Provide the [X, Y] coordinate of the cell's center where the given text is located.  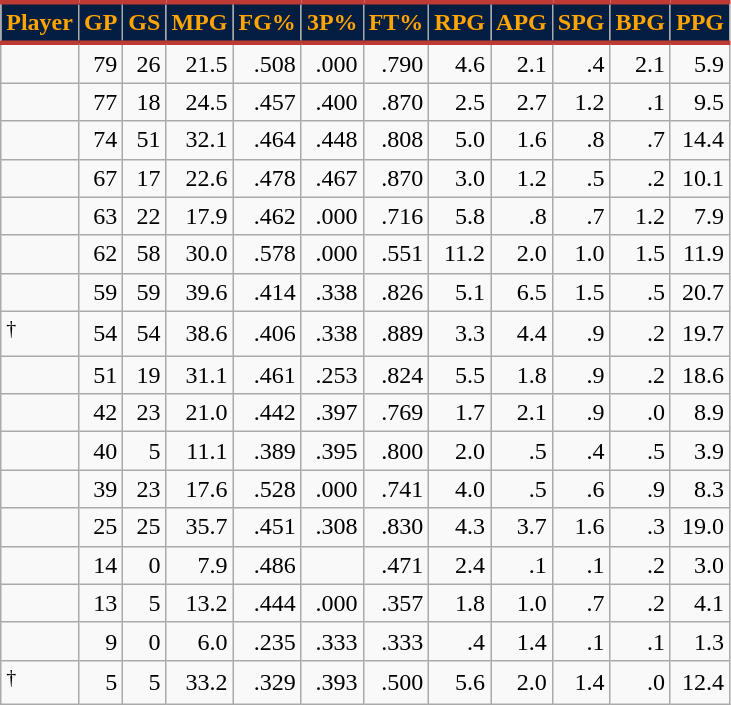
APG [522, 22]
20.7 [700, 292]
11.9 [700, 254]
8.3 [700, 489]
17.6 [200, 489]
22.6 [200, 178]
.357 [396, 603]
77 [100, 102]
.741 [396, 489]
39.6 [200, 292]
.478 [267, 178]
FG% [267, 22]
14.4 [700, 140]
74 [100, 140]
38.6 [200, 334]
14 [100, 565]
5.0 [460, 140]
5.1 [460, 292]
.716 [396, 216]
40 [100, 451]
30.0 [200, 254]
21.0 [200, 413]
.800 [396, 451]
19.0 [700, 527]
.826 [396, 292]
24.5 [200, 102]
RPG [460, 22]
.461 [267, 375]
18.6 [700, 375]
.790 [396, 63]
19.7 [700, 334]
31.1 [200, 375]
.393 [332, 682]
GS [144, 22]
9.5 [700, 102]
3P% [332, 22]
19 [144, 375]
.235 [267, 641]
.389 [267, 451]
5.8 [460, 216]
5.6 [460, 682]
BPG [640, 22]
SPG [581, 22]
.824 [396, 375]
26 [144, 63]
8.9 [700, 413]
2.5 [460, 102]
GP [100, 22]
.889 [396, 334]
5.9 [700, 63]
.253 [332, 375]
6.0 [200, 641]
17.9 [200, 216]
.500 [396, 682]
.451 [267, 527]
MPG [200, 22]
18 [144, 102]
2.7 [522, 102]
.6 [581, 489]
.551 [396, 254]
2.4 [460, 565]
.769 [396, 413]
35.7 [200, 527]
58 [144, 254]
4.3 [460, 527]
.397 [332, 413]
32.1 [200, 140]
1.7 [460, 413]
4.0 [460, 489]
3.7 [522, 527]
.464 [267, 140]
.467 [332, 178]
17 [144, 178]
PPG [700, 22]
3.9 [700, 451]
.400 [332, 102]
11.1 [200, 451]
.395 [332, 451]
5.5 [460, 375]
.414 [267, 292]
.830 [396, 527]
.406 [267, 334]
.308 [332, 527]
4.6 [460, 63]
12.4 [700, 682]
.457 [267, 102]
.471 [396, 565]
10.1 [700, 178]
4.1 [700, 603]
4.4 [522, 334]
Player [40, 22]
.3 [640, 527]
.329 [267, 682]
.448 [332, 140]
62 [100, 254]
11.2 [460, 254]
9 [100, 641]
79 [100, 63]
.578 [267, 254]
.808 [396, 140]
.442 [267, 413]
13 [100, 603]
39 [100, 489]
3.3 [460, 334]
.528 [267, 489]
.486 [267, 565]
21.5 [200, 63]
33.2 [200, 682]
67 [100, 178]
1.3 [700, 641]
FT% [396, 22]
13.2 [200, 603]
22 [144, 216]
42 [100, 413]
.462 [267, 216]
63 [100, 216]
6.5 [522, 292]
.508 [267, 63]
.444 [267, 603]
